Pinpoint the cell where the given text exists, returning its [x, y] midpoint coordinate. 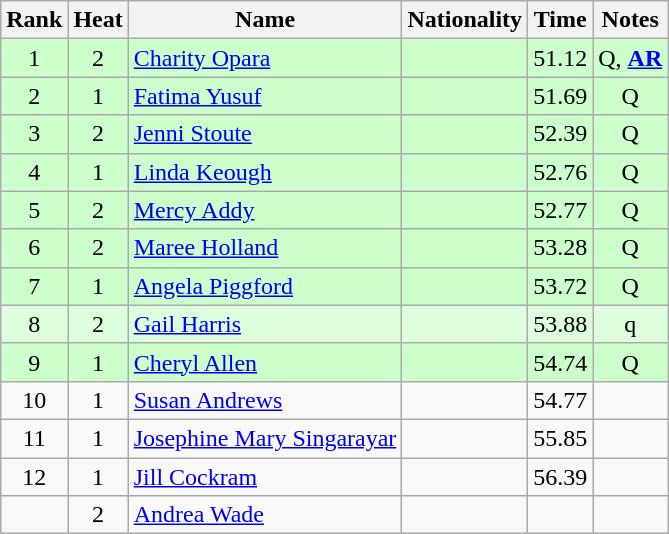
52.39 [560, 134]
Jenni Stoute [265, 134]
54.74 [560, 362]
Nationality [465, 20]
Andrea Wade [265, 515]
6 [34, 248]
Mercy Addy [265, 210]
Cheryl Allen [265, 362]
Angela Piggford [265, 286]
8 [34, 324]
Heat [98, 20]
Fatima Yusuf [265, 96]
Charity Opara [265, 58]
Susan Andrews [265, 400]
Time [560, 20]
Rank [34, 20]
7 [34, 286]
3 [34, 134]
51.69 [560, 96]
4 [34, 172]
52.76 [560, 172]
54.77 [560, 400]
Gail Harris [265, 324]
Josephine Mary Singarayar [265, 438]
Notes [630, 20]
9 [34, 362]
56.39 [560, 477]
55.85 [560, 438]
52.77 [560, 210]
5 [34, 210]
53.88 [560, 324]
12 [34, 477]
Linda Keough [265, 172]
Jill Cockram [265, 477]
10 [34, 400]
Name [265, 20]
51.12 [560, 58]
Maree Holland [265, 248]
53.72 [560, 286]
53.28 [560, 248]
q [630, 324]
Q, AR [630, 58]
11 [34, 438]
